Detect which cell encompasses the target text, then output its (x, y) center coordinate. 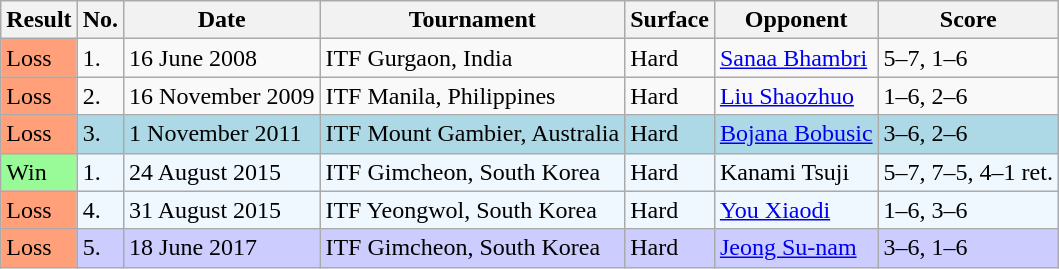
18 June 2017 (222, 248)
No. (100, 20)
3. (100, 134)
ITF Yeongwol, South Korea (472, 210)
1 November 2011 (222, 134)
Date (222, 20)
2. (100, 96)
1–6, 2–6 (968, 96)
1–6, 3–6 (968, 210)
Bojana Bobusic (796, 134)
24 August 2015 (222, 172)
Liu Shaozhuo (796, 96)
You Xiaodi (796, 210)
3–6, 1–6 (968, 248)
Win (39, 172)
ITF Gurgaon, India (472, 58)
Sanaa Bhambri (796, 58)
Opponent (796, 20)
Jeong Su-nam (796, 248)
Result (39, 20)
5. (100, 248)
31 August 2015 (222, 210)
Kanami Tsuji (796, 172)
16 November 2009 (222, 96)
Surface (670, 20)
3–6, 2–6 (968, 134)
ITF Mount Gambier, Australia (472, 134)
Score (968, 20)
ITF Manila, Philippines (472, 96)
5–7, 1–6 (968, 58)
Tournament (472, 20)
4. (100, 210)
5–7, 7–5, 4–1 ret. (968, 172)
16 June 2008 (222, 58)
